Provide the (X, Y) coordinate of the cell's center where the given text is located.  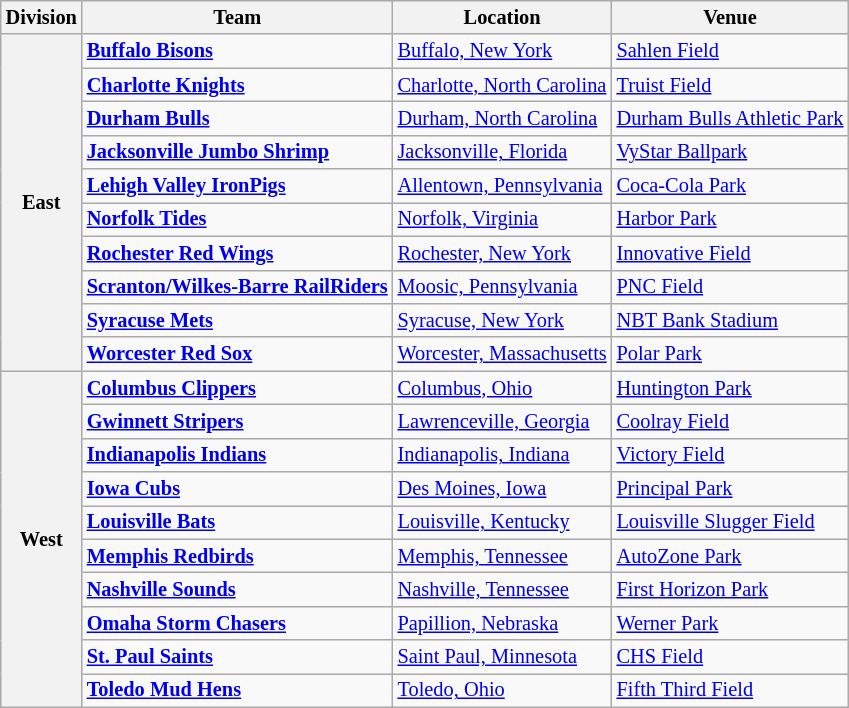
Columbus Clippers (238, 388)
Coolray Field (730, 421)
First Horizon Park (730, 589)
Syracuse Mets (238, 320)
Location (502, 17)
Louisville Slugger Field (730, 522)
St. Paul Saints (238, 657)
Victory Field (730, 455)
Huntington Park (730, 388)
Division (42, 17)
Indianapolis, Indiana (502, 455)
Indianapolis Indians (238, 455)
NBT Bank Stadium (730, 320)
Polar Park (730, 354)
Columbus, Ohio (502, 388)
Scranton/Wilkes-Barre RailRiders (238, 287)
Norfolk, Virginia (502, 219)
Syracuse, New York (502, 320)
Durham, North Carolina (502, 118)
Des Moines, Iowa (502, 489)
Toledo Mud Hens (238, 690)
CHS Field (730, 657)
Lehigh Valley IronPigs (238, 186)
Moosic, Pennsylvania (502, 287)
Memphis Redbirds (238, 556)
Werner Park (730, 623)
Gwinnett Stripers (238, 421)
AutoZone Park (730, 556)
Principal Park (730, 489)
Rochester, New York (502, 253)
Lawrenceville, Georgia (502, 421)
Nashville, Tennessee (502, 589)
Innovative Field (730, 253)
Toledo, Ohio (502, 690)
Sahlen Field (730, 51)
Team (238, 17)
Jacksonville, Florida (502, 152)
Rochester Red Wings (238, 253)
Durham Bulls Athletic Park (730, 118)
Coca-Cola Park (730, 186)
Durham Bulls (238, 118)
Truist Field (730, 85)
Charlotte Knights (238, 85)
Norfolk Tides (238, 219)
Harbor Park (730, 219)
Buffalo, New York (502, 51)
VyStar Ballpark (730, 152)
Jacksonville Jumbo Shrimp (238, 152)
Omaha Storm Chasers (238, 623)
Worcester Red Sox (238, 354)
East (42, 202)
Venue (730, 17)
Memphis, Tennessee (502, 556)
West (42, 540)
Iowa Cubs (238, 489)
Nashville Sounds (238, 589)
Worcester, Massachusetts (502, 354)
Buffalo Bisons (238, 51)
Charlotte, North Carolina (502, 85)
Fifth Third Field (730, 690)
PNC Field (730, 287)
Allentown, Pennsylvania (502, 186)
Saint Paul, Minnesota (502, 657)
Louisville Bats (238, 522)
Louisville, Kentucky (502, 522)
Papillion, Nebraska (502, 623)
